Capture the cell that displays the provided text and extract its [X, Y] central coordinate. 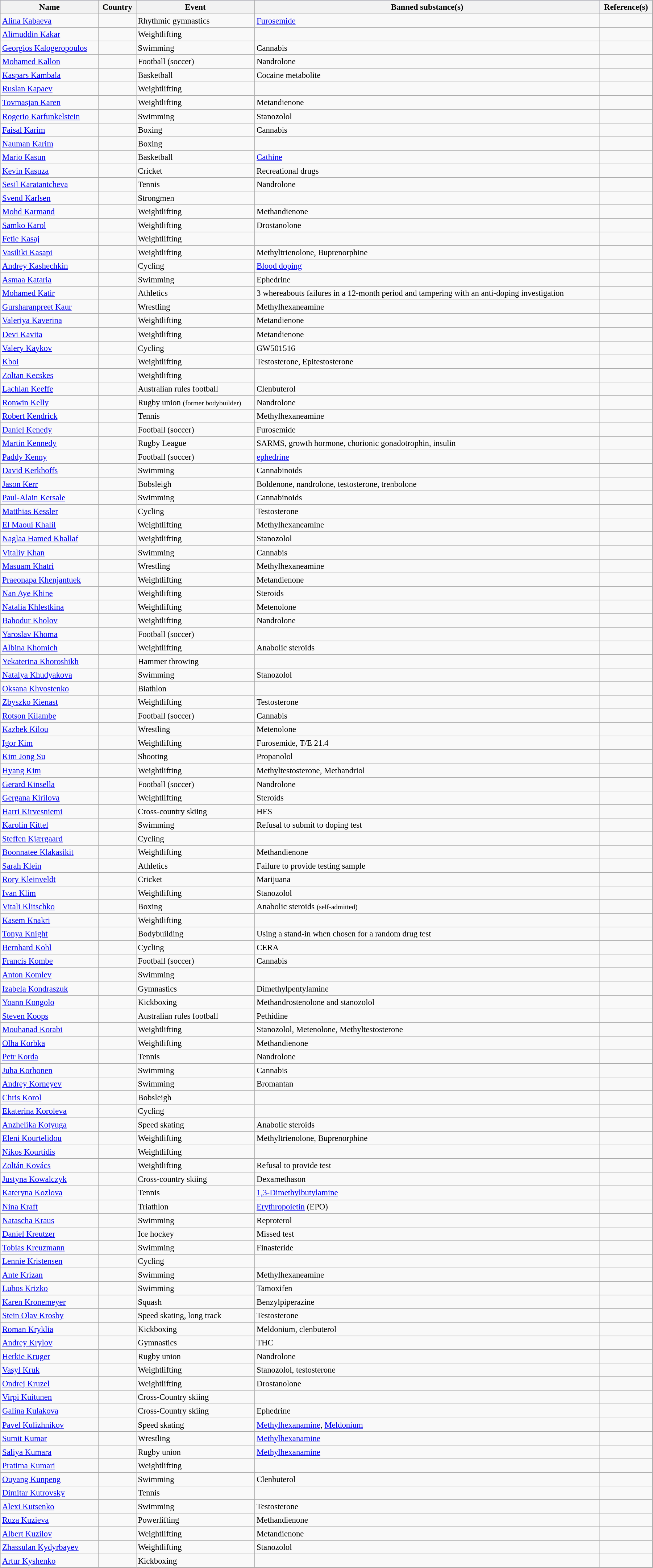
Karen Kronemeyer [50, 1302]
Strongmen [195, 198]
Bodybuilding [195, 934]
Yaroslav Khoma [50, 634]
Blood doping [427, 266]
Kim Jong Su [50, 757]
Rory Kleinveldt [50, 880]
3 whereabouts failures in a 12-month period and tampering with an anti-doping investigation [427, 293]
Shooting [195, 757]
Alina Kabaeva [50, 21]
Name [50, 7]
Yoann Kongolo [50, 1002]
Artur Kyshenko [50, 1561]
1,3-Dimethylbutylamine [427, 1193]
Ouyang Kunpeng [50, 1479]
Albert Kuzilov [50, 1534]
Andrey Korneyev [50, 1084]
Samko Karol [50, 225]
Nauman Karim [50, 144]
Sesil Karatantcheva [50, 185]
Francis Kombe [50, 961]
Virpi Kuitunen [50, 1398]
Daniel Kreutzer [50, 1234]
Georgios Kalogeropoulos [50, 48]
Valeriya Kaverina [50, 321]
Ruslan Kapaev [50, 89]
Meldonium, clenbuterol [427, 1329]
Ivan Klim [50, 893]
Harri Kirvesniemi [50, 811]
Speed skating, long track [195, 1316]
Event [195, 7]
SARMS, growth hormone, chorionic gonadotrophin, insulin [427, 443]
Herkie Kruger [50, 1357]
CERA [427, 948]
Rugby League [195, 443]
Roman Kryklia [50, 1329]
Erythropoietin (EPO) [427, 1207]
Paddy Kenny [50, 457]
Matthias Kessler [50, 512]
Banned substance(s) [427, 7]
Biathlon [195, 689]
Tonya Knight [50, 934]
Zoltan Kecskes [50, 375]
Mohamed Kallon [50, 62]
Stein Olav Krosby [50, 1316]
Kasem Knakri [50, 920]
Reference(s) [626, 7]
Pethidine [427, 1016]
Robert Kendrick [50, 416]
Marijuana [427, 880]
Triathlon [195, 1207]
Nikos Kourtidis [50, 1152]
Kevin Kasuza [50, 171]
Furosemide, T/E 21.4 [427, 743]
Olha Korbka [50, 1043]
Faisal Karim [50, 130]
Kboi [50, 361]
Testosterone, Epitestosterone [427, 361]
Justyna Kowalczyk [50, 1179]
Tamoxifen [427, 1288]
Martin Kennedy [50, 443]
HES [427, 811]
Natalya Khudyakova [50, 675]
Tobias Kreuzmann [50, 1248]
Finasteride [427, 1248]
Recreational drugs [427, 171]
Andrey Krylov [50, 1343]
Anabolic steroids (self-admitted) [427, 907]
Ruza Kuzieva [50, 1520]
Stanozolol, testosterone [427, 1370]
Refusal to provide test [427, 1166]
Rhythmic gymnastics [195, 21]
Mario Kasun [50, 157]
Squash [195, 1302]
Naglaa Hamed Khallaf [50, 539]
Mouhanad Korabi [50, 1029]
Country [117, 7]
Hammer throwing [195, 661]
Fetie Kasaj [50, 239]
Ante Krizan [50, 1275]
Yekaterina Khoroshikh [50, 661]
Steven Koops [50, 1016]
Vasiliki Kasapi [50, 253]
Tovmasjan Karen [50, 103]
Paul-Alain Kersale [50, 498]
Boldenone, nandrolone, testosterone, trenbolone [427, 484]
Eleni Kourtelidou [50, 1138]
Mohamed Katir [50, 293]
Rotson Kilambe [50, 716]
Andrey Kashechkin [50, 266]
Juha Korhonen [50, 1070]
Saliya Kumara [50, 1452]
Bahodur Kholov [50, 621]
Benzylpiperazine [427, 1302]
Gursharanpreet Kaur [50, 307]
GW501516 [427, 348]
Albina Khomich [50, 648]
Kazbek Kilou [50, 729]
Zhassulan Kydyrbayev [50, 1547]
Vasyl Kruk [50, 1370]
Powerlifting [195, 1520]
Vitali Klitschko [50, 907]
Failure to provide testing sample [427, 866]
Izabela Kondraszuk [50, 989]
Bromantan [427, 1084]
Lennie Kristensen [50, 1261]
Natascha Kraus [50, 1220]
Sumit Kumar [50, 1438]
Nan Aye Khine [50, 593]
Bernhard Kohl [50, 948]
Daniel Kenedy [50, 430]
Masuam Khatri [50, 566]
Reproterol [427, 1220]
Using a stand-in when chosen for a random drug test [427, 934]
Propanolol [427, 757]
Methyltestosterone, Methandriol [427, 770]
Vitaliy Khan [50, 553]
Stanozolol, Metenolone, Methyltestosterone [427, 1029]
Nina Kraft [50, 1207]
Mohd Karmand [50, 212]
Igor Kim [50, 743]
Oksana Khvostenko [50, 689]
Natalia Khlestkina [50, 607]
Pavel Kulizhnikov [50, 1425]
Ekaterina Koroleva [50, 1111]
Cocaine metabolite [427, 75]
Dimitar Kutrovsky [50, 1493]
Ronwin Kelly [50, 402]
Zbyszko Kienast [50, 702]
Zoltán Kovács [50, 1166]
ephedrine [427, 457]
Ondrej Kruzel [50, 1384]
David Kerkhoffs [50, 471]
Refusal to submit to doping test [427, 825]
El Maoui Khalil [50, 525]
Pratima Kumari [50, 1465]
Steffen Kjærgaard [50, 839]
Dexamethason [427, 1179]
Sarah Klein [50, 866]
Alexi Kutsenko [50, 1506]
Cathine [427, 157]
Gergana Kirilova [50, 798]
Lubos Krizko [50, 1288]
Devi Kavita [50, 334]
Anzhelika Kotyuga [50, 1125]
Missed test [427, 1234]
Galina Kulakova [50, 1411]
Anton Komlev [50, 975]
Chris Korol [50, 1097]
Asmaa Kataria [50, 280]
Lachlan Keeffe [50, 389]
Karolin Kittel [50, 825]
Valery Kaykov [50, 348]
Kateryna Kozlova [50, 1193]
Alimuddin Kakar [50, 34]
Praeonapa Khenjantuek [50, 580]
Petr Korda [50, 1057]
Boonnatee Klakasikit [50, 852]
Hyang Kim [50, 770]
Methylhexanamine, Meldonium [427, 1425]
Svend Karlsen [50, 198]
Kaspars Kambala [50, 75]
Dimethylpentylamine [427, 989]
Rugby union (former bodybuilder) [195, 402]
THC [427, 1343]
Jason Kerr [50, 484]
Methandrostenolone and stanozolol [427, 1002]
Gerard Kinsella [50, 784]
Rogerio Karfunkelstein [50, 116]
Ice hockey [195, 1234]
